For the text-containing cell, return its midpoint in (X, Y) coordinate format. 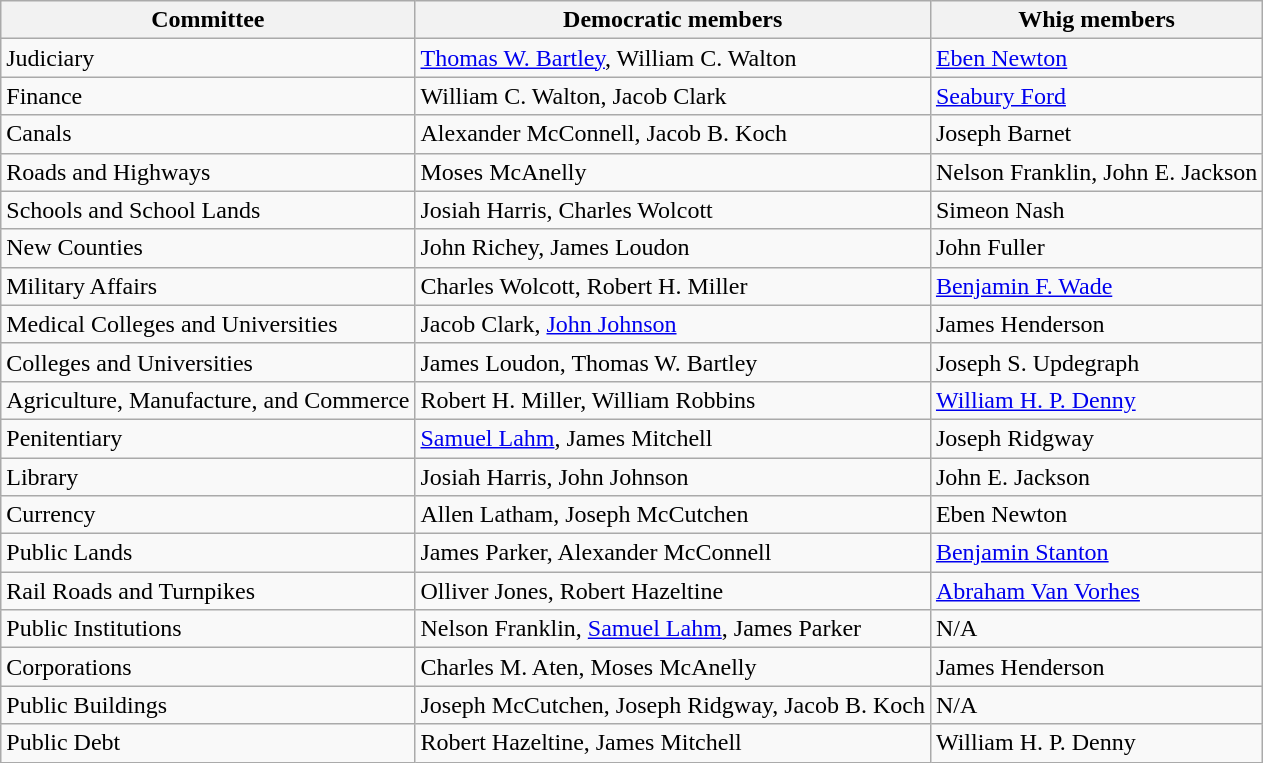
Agriculture, Manufacture, and Commerce (208, 400)
Schools and School Lands (208, 210)
Currency (208, 515)
Joseph Ridgway (1096, 438)
Allen Latham, Joseph McCutchen (672, 515)
Roads and Highways (208, 172)
Alexander McConnell, Jacob B. Koch (672, 134)
Benjamin F. Wade (1096, 286)
Olliver Jones, Robert Hazeltine (672, 591)
Corporations (208, 667)
John Fuller (1096, 248)
John Richey, James Loudon (672, 248)
Thomas W. Bartley, William C. Walton (672, 58)
Simeon Nash (1096, 210)
Rail Roads and Turnpikes (208, 591)
James Loudon, Thomas W. Bartley (672, 362)
Abraham Van Vorhes (1096, 591)
Library (208, 477)
Penitentiary (208, 438)
Public Debt (208, 743)
Whig members (1096, 20)
Judiciary (208, 58)
Moses McAnelly (672, 172)
Charles M. Aten, Moses McAnelly (672, 667)
Colleges and Universities (208, 362)
Samuel Lahm, James Mitchell (672, 438)
Seabury Ford (1096, 96)
Charles Wolcott, Robert H. Miller (672, 286)
Public Lands (208, 553)
Public Institutions (208, 629)
Jacob Clark, John Johnson (672, 324)
James Parker, Alexander McConnell (672, 553)
Joseph Barnet (1096, 134)
Military Affairs (208, 286)
Canals (208, 134)
William C. Walton, Jacob Clark (672, 96)
Joseph McCutchen, Joseph Ridgway, Jacob B. Koch (672, 705)
Finance (208, 96)
Medical Colleges and Universities (208, 324)
Joseph S. Updegraph (1096, 362)
John E. Jackson (1096, 477)
Robert H. Miller, William Robbins (672, 400)
Committee (208, 20)
Josiah Harris, John Johnson (672, 477)
Public Buildings (208, 705)
Josiah Harris, Charles Wolcott (672, 210)
Robert Hazeltine, James Mitchell (672, 743)
Democratic members (672, 20)
Nelson Franklin, Samuel Lahm, James Parker (672, 629)
New Counties (208, 248)
Benjamin Stanton (1096, 553)
Nelson Franklin, John E. Jackson (1096, 172)
